Locate the cell with the specified text and output its [x, y] center coordinate. 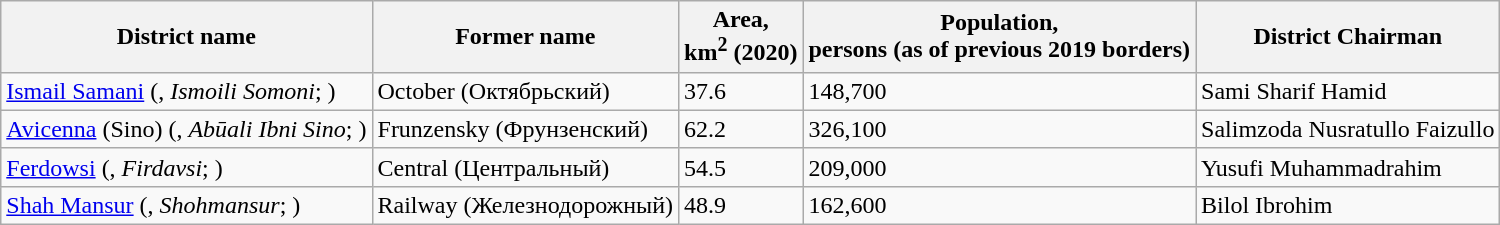
Sami Sharif Hamid [1348, 91]
Yusufi Muhammadrahim [1348, 167]
Salimzoda Nusratullo Faizullo [1348, 129]
Ismail Samani (, Ismoili Somoni; ) [186, 91]
District Chairman [1348, 37]
209,000 [1000, 167]
Avicenna (Sino) (, Abūali Ibni Sino; ) [186, 129]
Ferdowsi (, Firdavsi; ) [186, 167]
Railway (Железнодорожный) [526, 205]
Bilol Ibrohim [1348, 205]
District name [186, 37]
326,100 [1000, 129]
October (Октябрьский) [526, 91]
Former name [526, 37]
Central (Центральный) [526, 167]
162,600 [1000, 205]
62.2 [741, 129]
Population,persons (as of previous 2019 borders) [1000, 37]
37.6 [741, 91]
48.9 [741, 205]
Frunzensky (Фрунзенский) [526, 129]
Shah Mansur (, Shohmansur; ) [186, 205]
54.5 [741, 167]
Area,km2 (2020) [741, 37]
148,700 [1000, 91]
